Scan for the cell matching the given text and deliver its [x, y] coordinate at center. 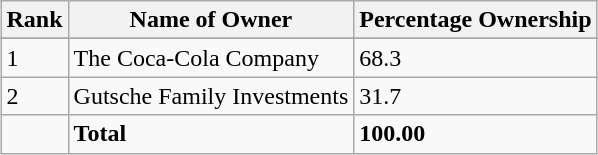
68.3 [476, 58]
100.00 [476, 134]
1 [34, 58]
Rank [34, 20]
31.7 [476, 96]
Name of Owner [211, 20]
2 [34, 96]
Total [211, 134]
The Coca-Cola Company [211, 58]
Percentage Ownership [476, 20]
Gutsche Family Investments [211, 96]
